From the cell containing the given text, extract its center point as (X, Y) coordinate. 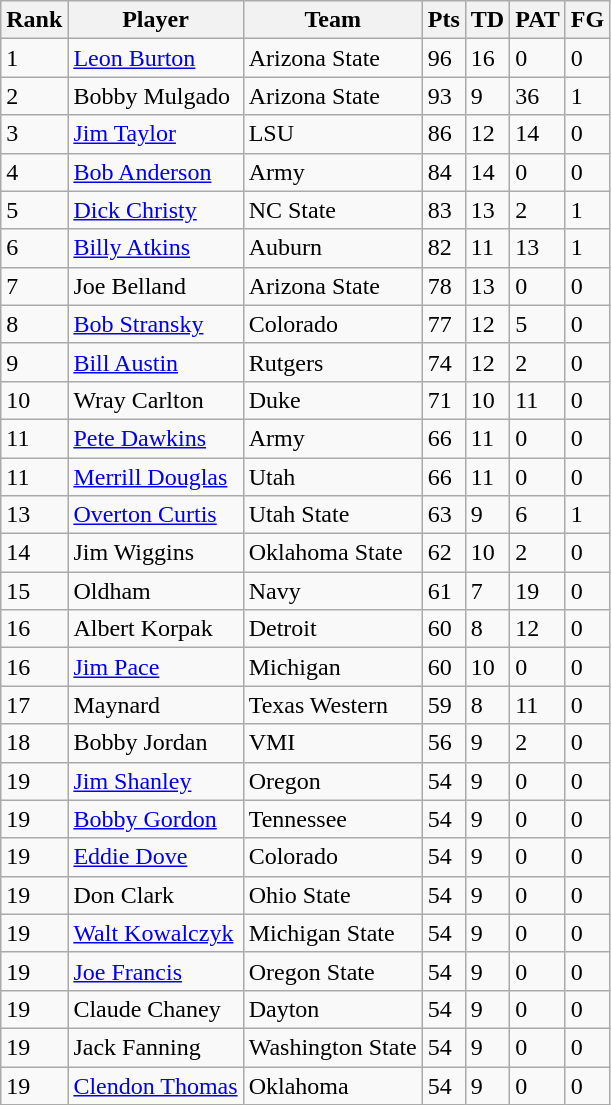
PAT (538, 20)
61 (444, 591)
Maynard (156, 705)
NC State (332, 210)
Ohio State (332, 895)
FG (587, 20)
77 (444, 324)
Joe Francis (156, 971)
Tennessee (332, 819)
Bobby Jordan (156, 743)
Don Clark (156, 895)
Clendon Thomas (156, 1085)
Bill Austin (156, 362)
Bobby Gordon (156, 819)
Walt Kowalczyk (156, 933)
36 (538, 96)
Washington State (332, 1047)
Eddie Dove (156, 857)
Rank (34, 20)
Jack Fanning (156, 1047)
Overton Curtis (156, 515)
56 (444, 743)
Oregon State (332, 971)
Duke (332, 400)
Utah State (332, 515)
Player (156, 20)
Jim Shanley (156, 781)
Bobby Mulgado (156, 96)
Pts (444, 20)
LSU (332, 134)
Pete Dawkins (156, 438)
Oklahoma State (332, 553)
Albert Korpak (156, 629)
Leon Burton (156, 58)
17 (34, 705)
Jim Wiggins (156, 553)
Claude Chaney (156, 1009)
Oklahoma (332, 1085)
86 (444, 134)
Wray Carlton (156, 400)
Joe Belland (156, 286)
Rutgers (332, 362)
Texas Western (332, 705)
VMI (332, 743)
93 (444, 96)
Oregon (332, 781)
Auburn (332, 248)
18 (34, 743)
83 (444, 210)
62 (444, 553)
Jim Taylor (156, 134)
84 (444, 172)
15 (34, 591)
Navy (332, 591)
Utah (332, 477)
Team (332, 20)
Billy Atkins (156, 248)
82 (444, 248)
96 (444, 58)
Bob Anderson (156, 172)
Jim Pace (156, 667)
Oldham (156, 591)
TD (487, 20)
78 (444, 286)
Dayton (332, 1009)
Michigan State (332, 933)
Dick Christy (156, 210)
3 (34, 134)
Michigan (332, 667)
71 (444, 400)
74 (444, 362)
Merrill Douglas (156, 477)
63 (444, 515)
4 (34, 172)
59 (444, 705)
Bob Stransky (156, 324)
Detroit (332, 629)
